Identify which cell holds the provided text, then report its [X, Y] central coordinate. 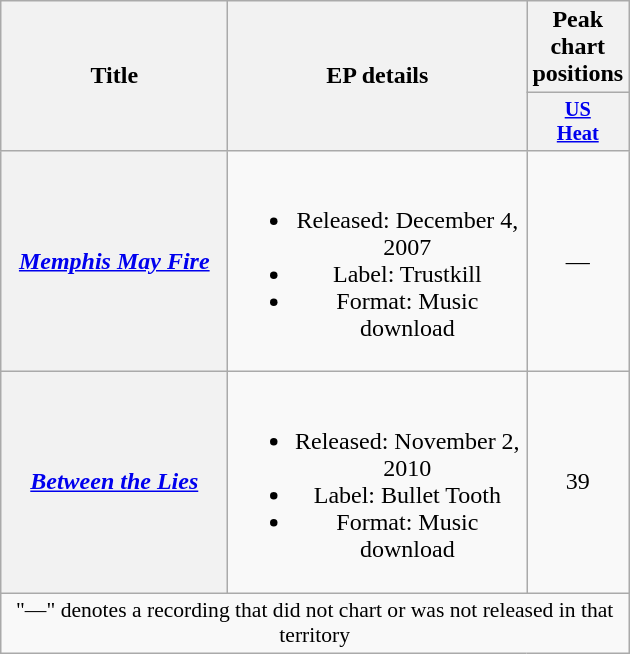
Released: November 2, 2010Label: Bullet ToothFormat: Music download [378, 482]
39 [578, 482]
Title [114, 76]
EP details [378, 76]
Memphis May Fire [114, 260]
"—" denotes a recording that did not chart or was not released in that territory [315, 624]
Peak chart positions [578, 47]
Between the Lies [114, 482]
Released: December 4, 2007Label: TrustkillFormat: Music download [378, 260]
USHeat [578, 122]
— [578, 260]
